Identify which cell holds the provided text, then report its (x, y) central coordinate. 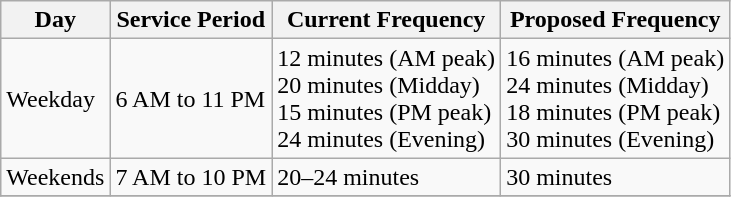
Proposed Frequency (616, 20)
30 minutes (616, 177)
16 minutes (AM peak)24 minutes (Midday)18 minutes (PM peak)30 minutes (Evening) (616, 98)
12 minutes (AM peak)20 minutes (Midday)15 minutes (PM peak)24 minutes (Evening) (386, 98)
6 AM to 11 PM (191, 98)
Weekday (56, 98)
Current Frequency (386, 20)
20–24 minutes (386, 177)
7 AM to 10 PM (191, 177)
Service Period (191, 20)
Day (56, 20)
Weekends (56, 177)
